For the text-containing cell, return its midpoint in (x, y) coordinate format. 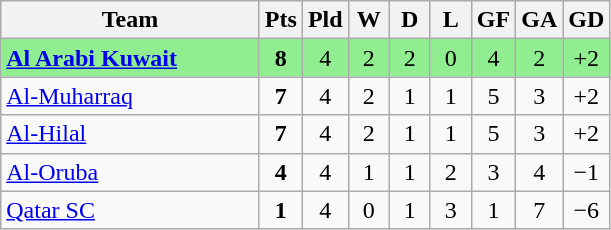
Pld (325, 20)
Al Arabi Kuwait (130, 58)
GD (586, 20)
Al-Oruba (130, 172)
8 (280, 58)
Team (130, 20)
Al-Muharraq (130, 96)
Al-Hilal (130, 134)
GA (540, 20)
GF (493, 20)
L (450, 20)
Qatar SC (130, 210)
W (368, 20)
−6 (586, 210)
−1 (586, 172)
Pts (280, 20)
D (410, 20)
